Extract the [x, y] coordinate from the center of the cell holding the provided text.  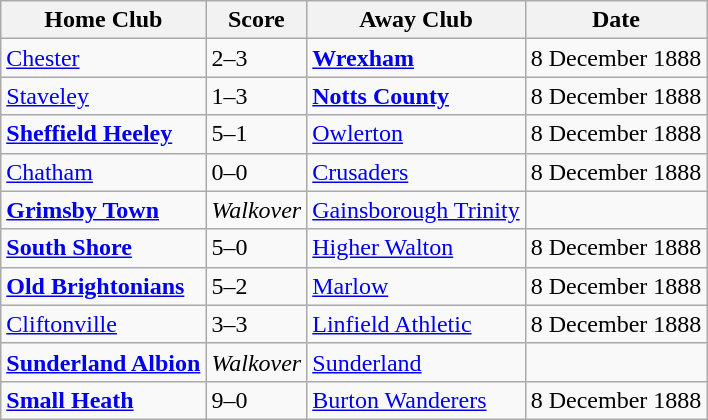
Wrexham [416, 58]
Date [616, 20]
Cliftonville [104, 324]
Staveley [104, 96]
Sheffield Heeley [104, 134]
Marlow [416, 286]
5–0 [256, 248]
Higher Walton [416, 248]
Old Brightonians [104, 286]
3–3 [256, 324]
Notts County [416, 96]
Gainsborough Trinity [416, 210]
Sunderland Albion [104, 362]
0–0 [256, 172]
South Shore [104, 248]
1–3 [256, 96]
Linfield Athletic [416, 324]
2–3 [256, 58]
Chester [104, 58]
Owlerton [416, 134]
Home Club [104, 20]
Crusaders [416, 172]
Away Club [416, 20]
Chatham [104, 172]
9–0 [256, 400]
Small Heath [104, 400]
Grimsby Town [104, 210]
Score [256, 20]
Sunderland [416, 362]
Burton Wanderers [416, 400]
5–1 [256, 134]
5–2 [256, 286]
